From the cell containing the given text, extract its center point as (X, Y) coordinate. 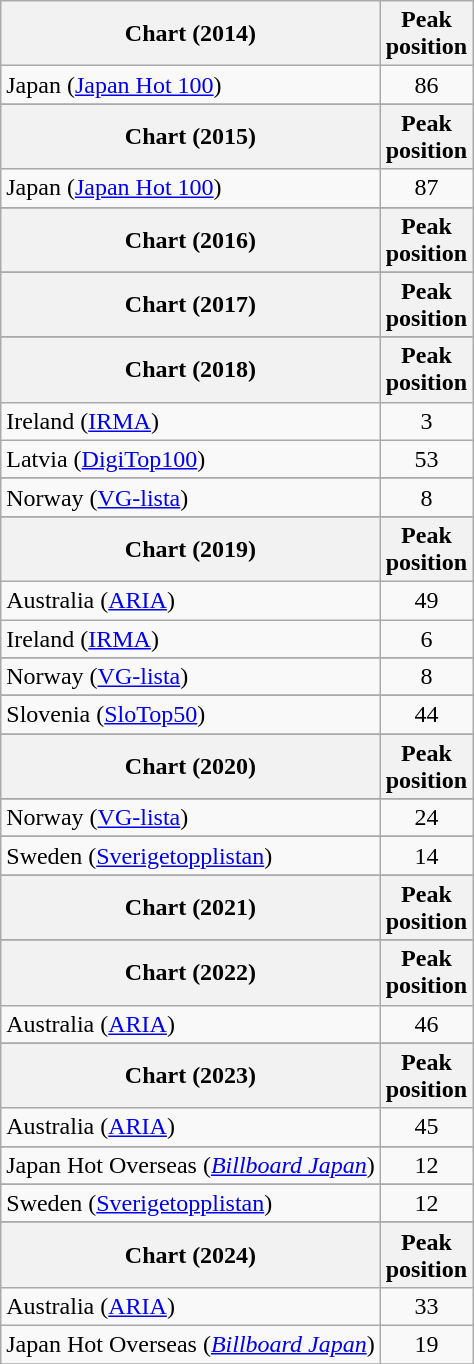
Chart (2022) (190, 972)
33 (426, 1306)
Chart (2017) (190, 304)
Chart (2024) (190, 1254)
87 (426, 188)
Latvia (DigiTop100) (190, 459)
19 (426, 1344)
49 (426, 600)
6 (426, 639)
3 (426, 421)
Chart (2021) (190, 908)
Chart (2018) (190, 370)
46 (426, 1024)
Chart (2019) (190, 548)
44 (426, 715)
Chart (2016) (190, 240)
Chart (2020) (190, 766)
Chart (2014) (190, 34)
86 (426, 85)
53 (426, 459)
14 (426, 856)
Slovenia (SloTop50) (190, 715)
Chart (2015) (190, 136)
Chart (2023) (190, 1076)
45 (426, 1127)
24 (426, 818)
